Scan for the cell matching the given text and deliver its (x, y) coordinate at center. 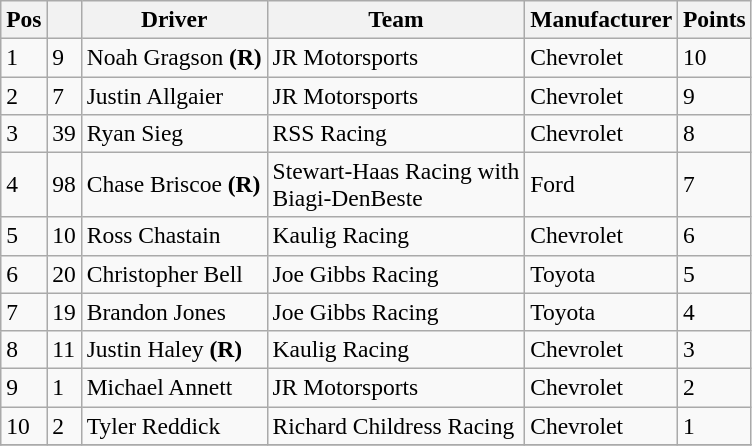
Stewart-Haas Racing withBiagi-DenBeste (396, 184)
Noah Gragson (R) (174, 57)
Driver (174, 19)
Justin Allgaier (174, 95)
Tyler Reddick (174, 425)
Team (396, 19)
Manufacturer (602, 19)
Michael Annett (174, 387)
Brandon Jones (174, 312)
Christopher Bell (174, 274)
RSS Racing (396, 133)
Ford (602, 184)
Pos (24, 19)
39 (64, 133)
Ross Chastain (174, 236)
Justin Haley (R) (174, 349)
Chase Briscoe (R) (174, 184)
19 (64, 312)
Points (715, 19)
Ryan Sieg (174, 133)
11 (64, 349)
98 (64, 184)
Richard Childress Racing (396, 425)
20 (64, 274)
